Provide the [x, y] coordinate of the cell's center where the given text is located.  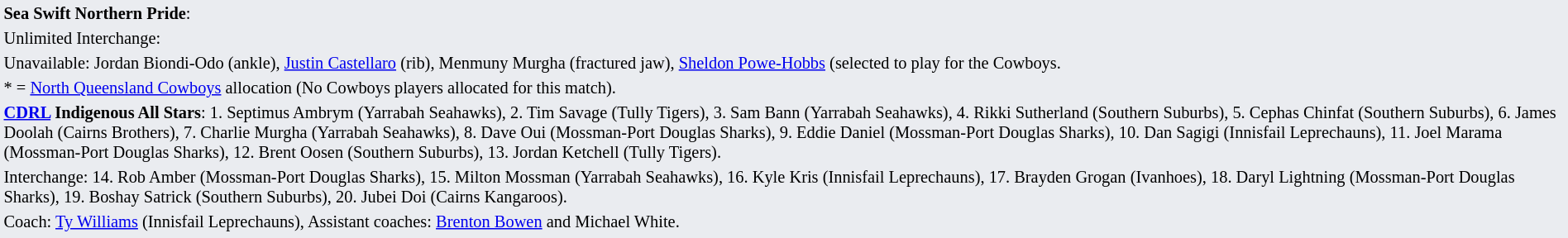
Sea Swift Northern Pride: [784, 13]
Coach: Ty Williams (Innisfail Leprechauns), Assistant coaches: Brenton Bowen and Michael White. [784, 221]
Unlimited Interchange: [784, 38]
* = North Queensland Cowboys allocation (No Cowboys players allocated for this match). [784, 88]
